Return the [x, y] coordinate for the center point of the cell that contains the specified text.  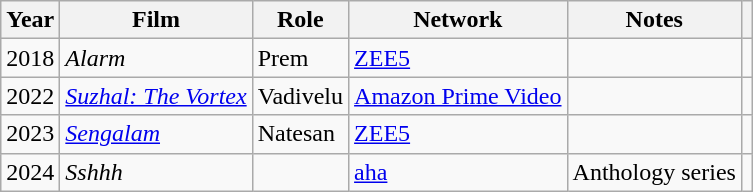
Vadivelu [300, 96]
Alarm [156, 58]
Role [300, 20]
Film [156, 20]
Anthology series [654, 172]
2022 [30, 96]
Sengalam [156, 134]
Natesan [300, 134]
Notes [654, 20]
Suzhal: The Vortex [156, 96]
Amazon Prime Video [458, 96]
Prem [300, 58]
2024 [30, 172]
2023 [30, 134]
Network [458, 20]
Sshhh [156, 172]
aha [458, 172]
Year [30, 20]
2018 [30, 58]
